Capture the cell that displays the provided text and extract its (x, y) central coordinate. 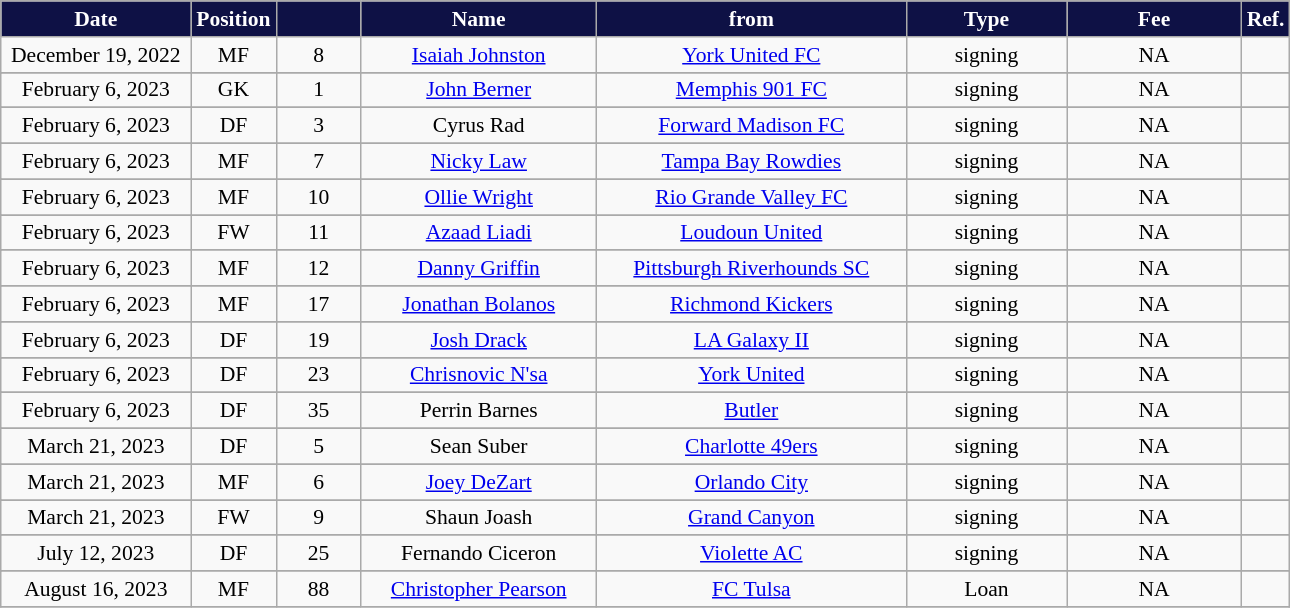
Joey DeZart (478, 482)
3 (318, 126)
Position (234, 19)
12 (318, 269)
Christopher Pearson (478, 589)
Josh Drack (478, 340)
Loan (986, 589)
Memphis 901 FC (751, 90)
Richmond Kickers (751, 304)
19 (318, 340)
Forward Madison FC (751, 126)
Isaiah Johnston (478, 55)
17 (318, 304)
25 (318, 554)
Fernando Ciceron (478, 554)
Shaun Joash (478, 518)
Ref. (1266, 19)
23 (318, 375)
John Berner (478, 90)
Jonathan Bolanos (478, 304)
11 (318, 233)
Azaad Liadi (478, 233)
Name (478, 19)
Sean Suber (478, 447)
York United (751, 375)
Nicky Law (478, 162)
6 (318, 482)
Cyrus Rad (478, 126)
Butler (751, 411)
from (751, 19)
York United FC (751, 55)
Perrin Barnes (478, 411)
July 12, 2023 (96, 554)
35 (318, 411)
88 (318, 589)
1 (318, 90)
Danny Griffin (478, 269)
7 (318, 162)
Tampa Bay Rowdies (751, 162)
Orlando City (751, 482)
Ollie Wright (478, 197)
FC Tulsa (751, 589)
Grand Canyon (751, 518)
5 (318, 447)
LA Galaxy II (751, 340)
Violette AC (751, 554)
August 16, 2023 (96, 589)
GK (234, 90)
Type (986, 19)
Loudoun United (751, 233)
Chrisnovic N'sa (478, 375)
December 19, 2022 (96, 55)
10 (318, 197)
Fee (1154, 19)
9 (318, 518)
Charlotte 49ers (751, 447)
8 (318, 55)
Date (96, 19)
Rio Grande Valley FC (751, 197)
Pittsburgh Riverhounds SC (751, 269)
